Provide the [x, y] coordinate of the cell's center where the given text is located.  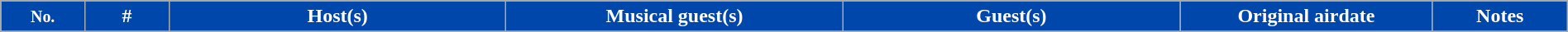
Notes [1500, 16]
Host(s) [337, 16]
Original airdate [1307, 16]
Musical guest(s) [675, 16]
No. [43, 16]
# [127, 16]
Guest(s) [1011, 16]
